For the text-containing cell, return its midpoint in (X, Y) coordinate format. 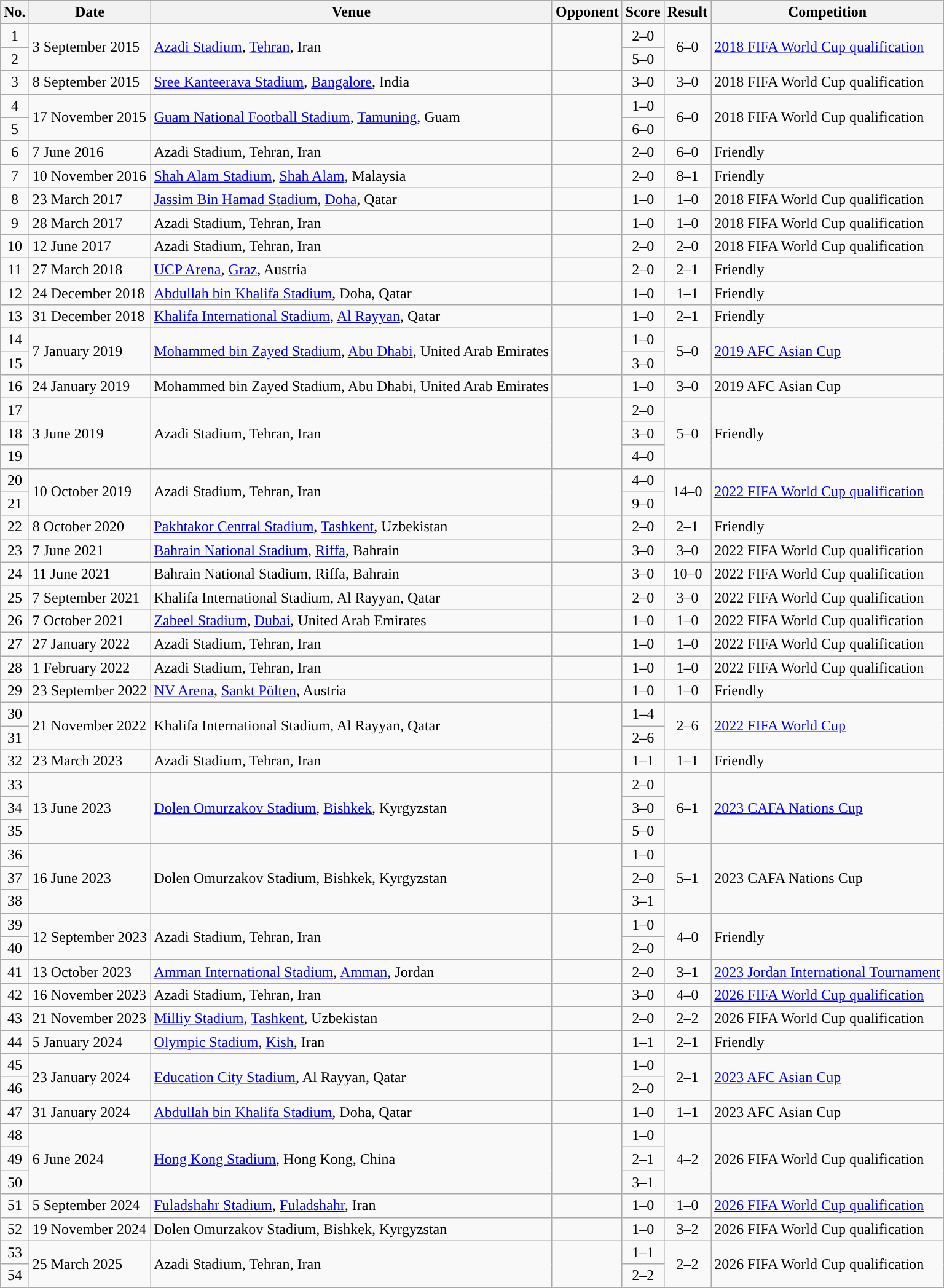
3–2 (687, 1229)
9–0 (643, 504)
45 (15, 1065)
11 June 2021 (90, 574)
5 September 2024 (90, 1206)
44 (15, 1042)
1 (15, 36)
6–1 (687, 808)
Pakhtakor Central Stadium, Tashkent, Uzbekistan (352, 527)
Fuladshahr Stadium, Fuladshahr, Iran (352, 1206)
21 (15, 504)
23 (15, 550)
14–0 (687, 492)
NV Arena, Sankt Pölten, Austria (352, 691)
Guam National Football Stadium, Tamuning, Guam (352, 117)
2 (15, 59)
34 (15, 808)
7 January 2019 (90, 352)
8 (15, 199)
10 November 2016 (90, 176)
32 (15, 761)
37 (15, 878)
25 (15, 597)
UCP Arena, Graz, Austria (352, 269)
6 (15, 152)
Opponent (587, 12)
8 September 2015 (90, 82)
28 (15, 667)
47 (15, 1112)
Venue (352, 12)
7 June 2016 (90, 152)
41 (15, 971)
Zabeel Stadium, Dubai, United Arab Emirates (352, 620)
17 November 2015 (90, 117)
43 (15, 1018)
9 (15, 223)
17 (15, 410)
20 (15, 480)
24 (15, 574)
19 (15, 457)
33 (15, 784)
5–1 (687, 878)
26 (15, 620)
10 (15, 246)
Milliy Stadium, Tashkent, Uzbekistan (352, 1018)
27 (15, 644)
22 (15, 527)
16 (15, 387)
27 January 2022 (90, 644)
4 (15, 106)
3 (15, 82)
13 June 2023 (90, 808)
23 January 2024 (90, 1077)
28 March 2017 (90, 223)
18 (15, 433)
Sree Kanteerava Stadium, Bangalore, India (352, 82)
24 January 2019 (90, 387)
53 (15, 1252)
3 September 2015 (90, 47)
11 (15, 269)
25 March 2025 (90, 1264)
12 June 2017 (90, 246)
50 (15, 1182)
23 March 2017 (90, 199)
Score (643, 12)
7 (15, 176)
31 December 2018 (90, 317)
29 (15, 691)
16 June 2023 (90, 878)
51 (15, 1206)
15 (15, 363)
54 (15, 1276)
10–0 (687, 574)
36 (15, 855)
31 (15, 738)
46 (15, 1089)
Olympic Stadium, Kish, Iran (352, 1042)
1 February 2022 (90, 667)
13 (15, 317)
Education City Stadium, Al Rayyan, Qatar (352, 1077)
39 (15, 925)
Shah Alam Stadium, Shah Alam, Malaysia (352, 176)
7 September 2021 (90, 597)
12 (15, 293)
49 (15, 1159)
Date (90, 12)
31 January 2024 (90, 1112)
Hong Kong Stadium, Hong Kong, China (352, 1159)
35 (15, 831)
38 (15, 901)
21 November 2022 (90, 726)
5 (15, 129)
8 October 2020 (90, 527)
24 December 2018 (90, 293)
Result (687, 12)
12 September 2023 (90, 936)
8–1 (687, 176)
42 (15, 995)
14 (15, 340)
13 October 2023 (90, 971)
Competition (827, 12)
5 January 2024 (90, 1042)
52 (15, 1229)
23 March 2023 (90, 761)
21 November 2023 (90, 1018)
4–2 (687, 1159)
No. (15, 12)
Jassim Bin Hamad Stadium, Doha, Qatar (352, 199)
1–4 (643, 714)
3 June 2019 (90, 433)
2023 Jordan International Tournament (827, 971)
Amman International Stadium, Amman, Jordan (352, 971)
7 June 2021 (90, 550)
23 September 2022 (90, 691)
27 March 2018 (90, 269)
10 October 2019 (90, 492)
2022 FIFA World Cup (827, 726)
40 (15, 948)
48 (15, 1136)
16 November 2023 (90, 995)
7 October 2021 (90, 620)
6 June 2024 (90, 1159)
19 November 2024 (90, 1229)
30 (15, 714)
